Return [x, y] of the center of cell containing provided text 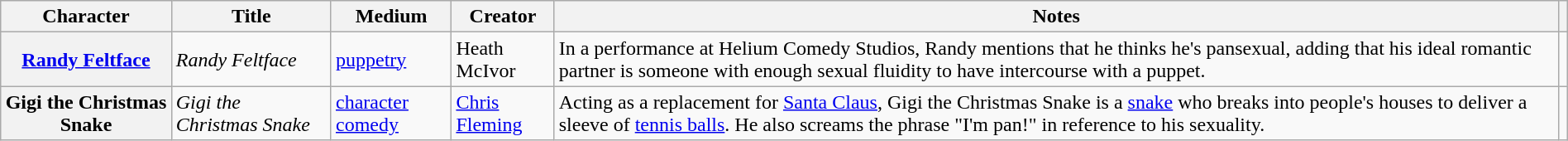
character comedy [390, 113]
Creator [503, 17]
Heath McIvor [503, 60]
Medium [390, 17]
Title [251, 17]
Chris Fleming [503, 113]
Character [86, 17]
Notes [1056, 17]
puppetry [390, 60]
